Locate the cell with the specified text and output its (x, y) center coordinate. 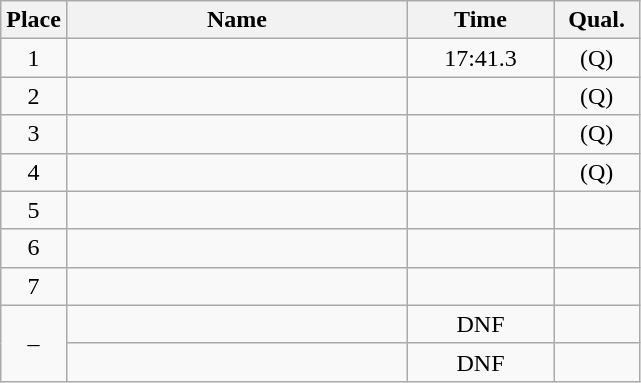
3 (34, 134)
2 (34, 96)
Time (481, 20)
Place (34, 20)
6 (34, 248)
Name (236, 20)
1 (34, 58)
7 (34, 286)
17:41.3 (481, 58)
4 (34, 172)
– (34, 343)
Qual. (597, 20)
5 (34, 210)
